Locate the cell with the specified text and output its [x, y] center coordinate. 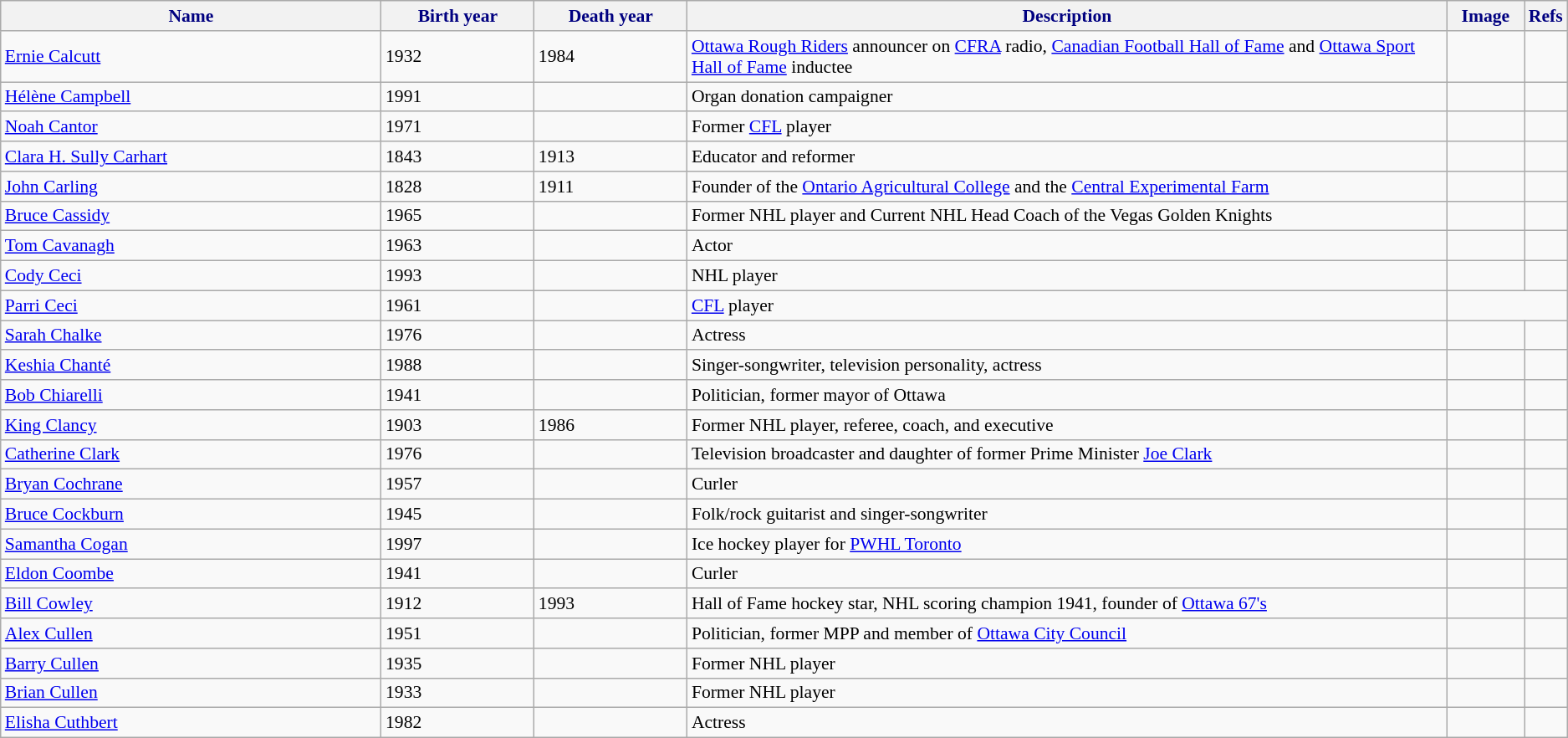
1961 [458, 305]
1963 [458, 246]
Bryan Cochrane [191, 484]
Former CFL player [1067, 127]
1984 [610, 57]
Refs [1545, 16]
Singer-songwriter, television personality, actress [1067, 366]
Former NHL player, referee, coach, and executive [1067, 425]
Noah Cantor [191, 127]
Name [191, 16]
1991 [458, 97]
Eldon Coombe [191, 574]
Ernie Calcutt [191, 57]
Organ donation campaigner [1067, 97]
Politician, former MPP and member of Ottawa City Council [1067, 633]
1965 [458, 216]
Brian Cullen [191, 693]
Bill Cowley [191, 604]
Keshia Chanté [191, 366]
Alex Cullen [191, 633]
Television broadcaster and daughter of former Prime Minister Joe Clark [1067, 454]
Tom Cavanagh [191, 246]
NHL player [1067, 276]
1971 [458, 127]
Actor [1067, 246]
Educator and reformer [1067, 156]
1957 [458, 484]
Barry Cullen [191, 664]
King Clancy [191, 425]
Catherine Clark [191, 454]
Parri Ceci [191, 305]
Hélène Campbell [191, 97]
1911 [610, 187]
Death year [610, 16]
Clara H. Sully Carhart [191, 156]
1982 [458, 723]
Elisha Cuthbert [191, 723]
1935 [458, 664]
1997 [458, 544]
1828 [458, 187]
Hall of Fame hockey star, NHL scoring champion 1941, founder of Ottawa 67's [1067, 604]
Sarah Chalke [191, 336]
1913 [610, 156]
1988 [458, 366]
Founder of the Ontario Agricultural College and the Central Experimental Farm [1067, 187]
Ice hockey player for PWHL Toronto [1067, 544]
Image [1485, 16]
Description [1067, 16]
1903 [458, 425]
1945 [458, 515]
Cody Ceci [191, 276]
CFL player [1067, 305]
Bruce Cassidy [191, 216]
Samantha Cogan [191, 544]
1986 [610, 425]
1843 [458, 156]
Former NHL player and Current NHL Head Coach of the Vegas Golden Knights [1067, 216]
Bruce Cockburn [191, 515]
Ottawa Rough Riders announcer on CFRA radio, Canadian Football Hall of Fame and Ottawa Sport Hall of Fame inductee [1067, 57]
1912 [458, 604]
Politician, former mayor of Ottawa [1067, 395]
1951 [458, 633]
Folk/rock guitarist and singer-songwriter [1067, 515]
1932 [458, 57]
Birth year [458, 16]
1933 [458, 693]
John Carling [191, 187]
Bob Chiarelli [191, 395]
